Provide the (X, Y) coordinate of the cell's center where the given text is located.  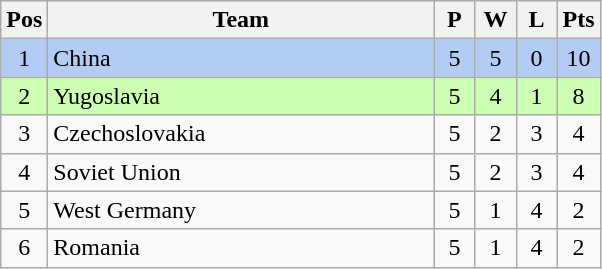
6 (24, 248)
0 (536, 58)
Romania (241, 248)
Pos (24, 20)
West Germany (241, 210)
Pts (578, 20)
China (241, 58)
Team (241, 20)
10 (578, 58)
L (536, 20)
Yugoslavia (241, 96)
Czechoslovakia (241, 134)
P (454, 20)
8 (578, 96)
Soviet Union (241, 172)
W (496, 20)
